Identify which cell holds the provided text, then report its (X, Y) central coordinate. 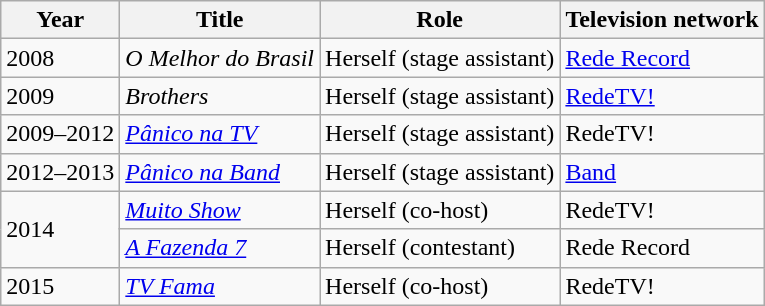
Band (662, 172)
2009–2012 (60, 134)
Year (60, 20)
Role (440, 20)
O Melhor do Brasil (220, 58)
Pânico na TV (220, 134)
2009 (60, 96)
2008 (60, 58)
TV Fama (220, 286)
Title (220, 20)
Pânico na Band (220, 172)
Television network (662, 20)
Muito Show (220, 210)
Brothers (220, 96)
Herself (contestant) (440, 248)
2015 (60, 286)
2012–2013 (60, 172)
2014 (60, 229)
A Fazenda 7 (220, 248)
